Identify which cell holds the provided text, then report its [x, y] central coordinate. 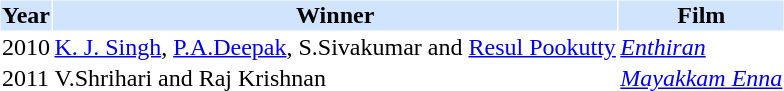
Winner [335, 15]
K. J. Singh, P.A.Deepak, S.Sivakumar and Resul Pookutty [335, 47]
Film [702, 15]
Enthiran [702, 47]
Year [26, 15]
2010 [26, 47]
